For the text-containing cell, return its midpoint in (X, Y) coordinate format. 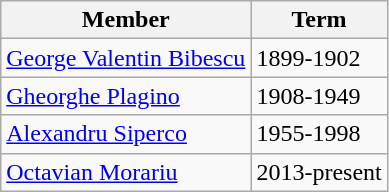
George Valentin Bibescu (126, 58)
Term (319, 20)
Octavian Morariu (126, 172)
Member (126, 20)
2013-present (319, 172)
1899-1902 (319, 58)
1908-1949 (319, 96)
Alexandru Siperco (126, 134)
1955-1998 (319, 134)
Gheorghe Plagino (126, 96)
